Capture the cell that displays the provided text and extract its [x, y] central coordinate. 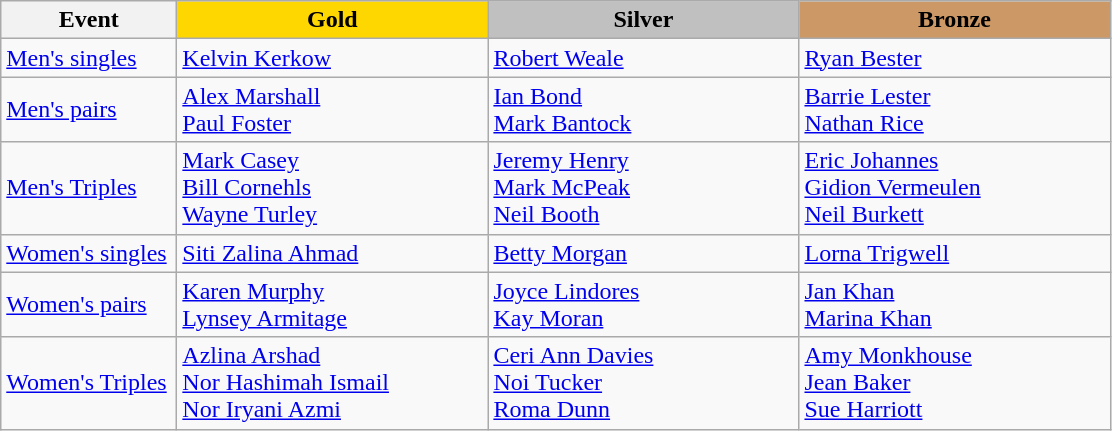
Ian Bond Mark Bantock [644, 110]
Jan Khan Marina Khan [954, 304]
Betty Morgan [644, 253]
Ceri Ann Davies Noi Tucker Roma Dunn [644, 383]
Alex Marshall Paul Foster [332, 110]
Women's Triples [89, 383]
Women's pairs [89, 304]
Men's pairs [89, 110]
Joyce Lindores Kay Moran [644, 304]
Gold [332, 20]
Men's singles [89, 58]
Azlina Arshad Nor Hashimah Ismail Nor Iryani Azmi [332, 383]
Lorna Trigwell [954, 253]
Barrie Lester Nathan Rice [954, 110]
Karen MurphyLynsey Armitage [332, 304]
Men's Triples [89, 188]
Robert Weale [644, 58]
Amy Monkhouse Jean Baker Sue Harriott [954, 383]
Bronze [954, 20]
Jeremy Henry Mark McPeak Neil Booth [644, 188]
Event [89, 20]
Siti Zalina Ahmad [332, 253]
Mark Casey Bill Cornehls Wayne Turley [332, 188]
Kelvin Kerkow [332, 58]
Ryan Bester [954, 58]
Silver [644, 20]
Women's singles [89, 253]
Eric Johannes Gidion Vermeulen Neil Burkett [954, 188]
